Capture the cell that displays the provided text and extract its [x, y] central coordinate. 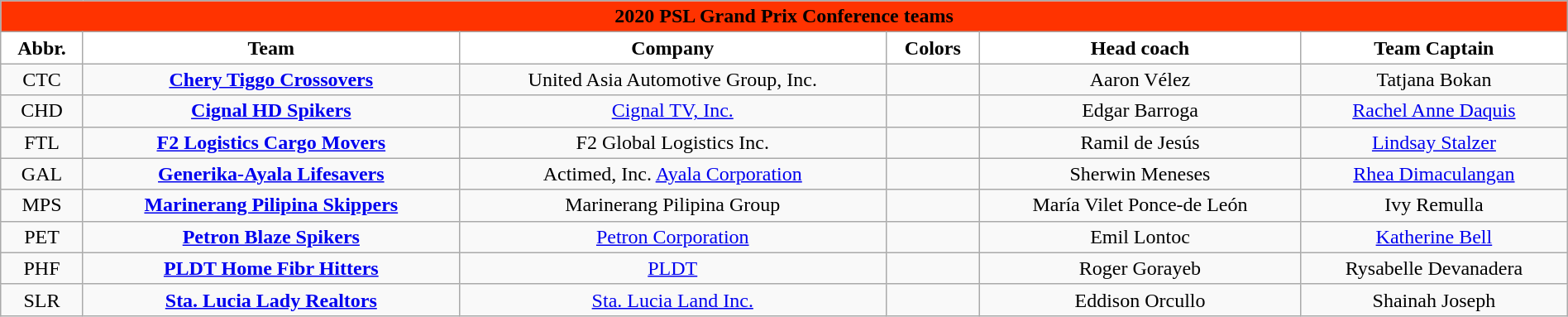
GAL [42, 174]
Rachel Anne Daquis [1434, 111]
Actimed, Inc. Ayala Corporation [672, 174]
Sherwin Meneses [1140, 174]
CTC [42, 79]
Ramil de Jesús [1140, 142]
Team Captain [1434, 48]
United Asia Automotive Group, Inc. [672, 79]
Petron Blaze Spikers [271, 237]
PLDT Home Fibr Hitters [271, 268]
F2 Logistics Cargo Movers [271, 142]
PHF [42, 268]
María Vilet Ponce-de León [1140, 205]
MPS [42, 205]
Cignal TV, Inc. [672, 111]
Sta. Lucia Land Inc. [672, 300]
2020 PSL Grand Prix Conference teams [784, 17]
PET [42, 237]
Ivy Remulla [1434, 205]
Cignal HD Spikers [271, 111]
Chery Tiggo Crossovers [271, 79]
Roger Gorayeb [1140, 268]
Abbr. [42, 48]
Colors [933, 48]
Generika-Ayala Lifesavers [271, 174]
Edgar Barroga [1140, 111]
Marinerang Pilipina Group [672, 205]
Team [271, 48]
Petron Corporation [672, 237]
Sta. Lucia Lady Realtors [271, 300]
FTL [42, 142]
CHD [42, 111]
PLDT [672, 268]
Eddison Orcullo [1140, 300]
Tatjana Bokan [1434, 79]
SLR [42, 300]
F2 Global Logistics Inc. [672, 142]
Emil Lontoc [1140, 237]
Rhea Dimaculangan [1434, 174]
Company [672, 48]
Rysabelle Devanadera [1434, 268]
Shainah Joseph [1434, 300]
Katherine Bell [1434, 237]
Lindsay Stalzer [1434, 142]
Aaron Vélez [1140, 79]
Marinerang Pilipina Skippers [271, 205]
Head coach [1140, 48]
